Identify which cell holds the provided text, then report its (x, y) central coordinate. 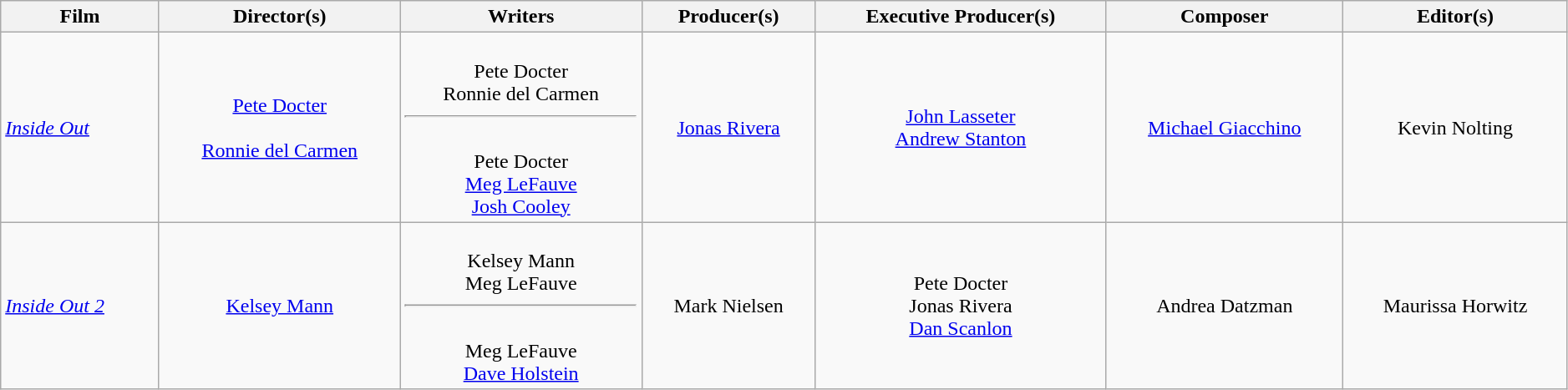
Producer(s) (728, 17)
Andrea Datzman (1225, 306)
Kelsey MannMeg LeFauveMeg LeFauveDave Holstein (521, 306)
Film (80, 17)
Director(s) (279, 17)
Pete DocterJonas RiveraDan Scanlon (961, 306)
John LasseterAndrew Stanton (961, 127)
Mark Nielsen (728, 306)
Editor(s) (1455, 17)
Inside Out (80, 127)
Jonas Rivera (728, 127)
Inside Out 2 (80, 306)
Pete DocterRonnie del CarmenPete DocterMeg LeFauveJosh Cooley (521, 127)
Writers (521, 17)
Kelsey Mann (279, 306)
Kevin Nolting (1455, 127)
Michael Giacchino (1225, 127)
Composer (1225, 17)
Pete Docter Ronnie del Carmen (279, 127)
Executive Producer(s) (961, 17)
Maurissa Horwitz (1455, 306)
